Locate the cell with the specified text and output its (X, Y) center coordinate. 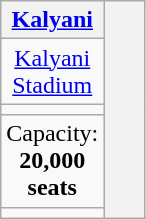
Capacity: 20,000 seats (52, 161)
Kalyani Stadium (52, 72)
Kalyani (52, 20)
